Pinpoint the cell where the given text exists, returning its [X, Y] midpoint coordinate. 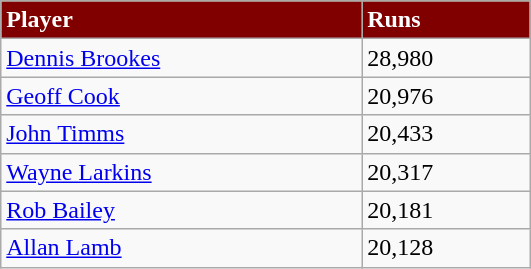
20,181 [446, 210]
Player [182, 20]
Rob Bailey [182, 210]
Dennis Brookes [182, 58]
20,976 [446, 96]
20,433 [446, 134]
John Timms [182, 134]
Allan Lamb [182, 248]
Geoff Cook [182, 96]
20,128 [446, 248]
Runs [446, 20]
28,980 [446, 58]
20,317 [446, 172]
Wayne Larkins [182, 172]
